Detect which cell encompasses the target text, then output its [x, y] center coordinate. 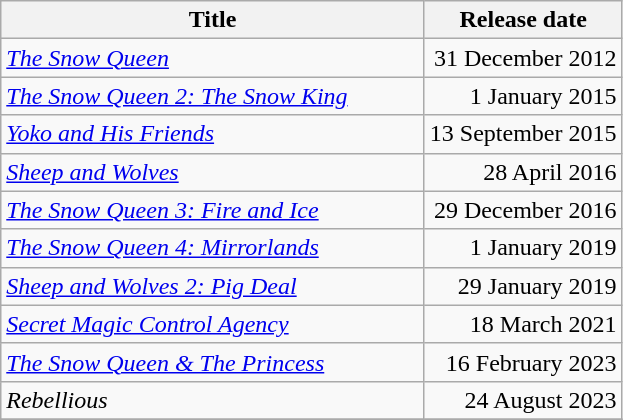
31 December 2012 [523, 58]
29 January 2019 [523, 286]
The Snow Queen 2: The Snow King [213, 96]
28 April 2016 [523, 172]
The Snow Queen & The Princess [213, 362]
Sheep and Wolves [213, 172]
Yoko and His Friends [213, 134]
16 February 2023 [523, 362]
13 September 2015 [523, 134]
Rebellious [213, 400]
Sheep and Wolves 2: Pig Deal [213, 286]
Release date [523, 20]
29 December 2016 [523, 210]
Secret Magic Control Agency [213, 324]
The Snow Queen 4: Mirrorlands [213, 248]
18 March 2021 [523, 324]
Title [213, 20]
The Snow Queen 3: Fire and Ice [213, 210]
The Snow Queen [213, 58]
24 August 2023 [523, 400]
1 January 2015 [523, 96]
1 January 2019 [523, 248]
